Search for the cell housing the specified text and yield its (X, Y) center coordinate. 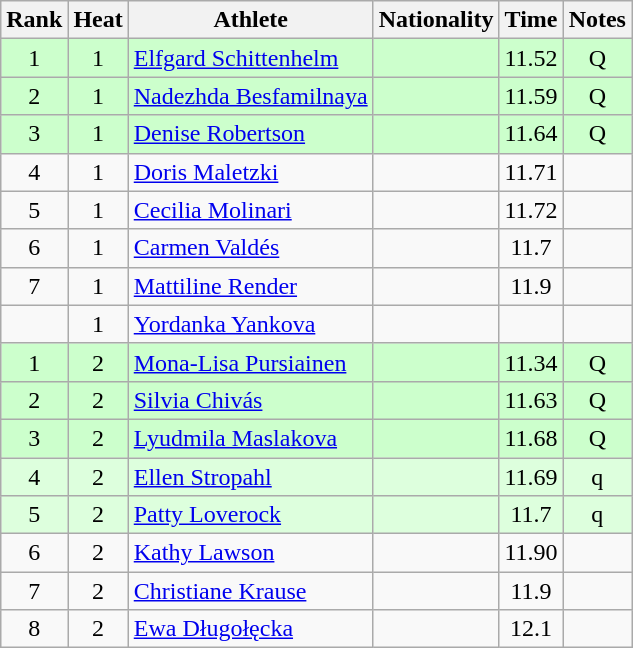
Lyudmila Maslakova (250, 438)
Ewa Długołęcka (250, 629)
Elfgard Schittenhelm (250, 58)
11.59 (531, 96)
Kathy Lawson (250, 553)
Mona-Lisa Pursiainen (250, 362)
Silvia Chivás (250, 400)
11.72 (531, 210)
Christiane Krause (250, 591)
Patty Loverock (250, 515)
Yordanka Yankova (250, 324)
11.90 (531, 553)
11.68 (531, 438)
Cecilia Molinari (250, 210)
11.63 (531, 400)
Ellen Stropahl (250, 477)
Time (531, 20)
11.69 (531, 477)
Denise Robertson (250, 134)
Carmen Valdés (250, 248)
Notes (597, 20)
Nationality (436, 20)
Rank (34, 20)
8 (34, 629)
Mattiline Render (250, 286)
12.1 (531, 629)
11.34 (531, 362)
Nadezhda Besfamilnaya (250, 96)
Doris Maletzki (250, 172)
11.71 (531, 172)
11.64 (531, 134)
Heat (98, 20)
Athlete (250, 20)
11.52 (531, 58)
